Provide the [x, y] coordinate of the cell's center where the given text is located.  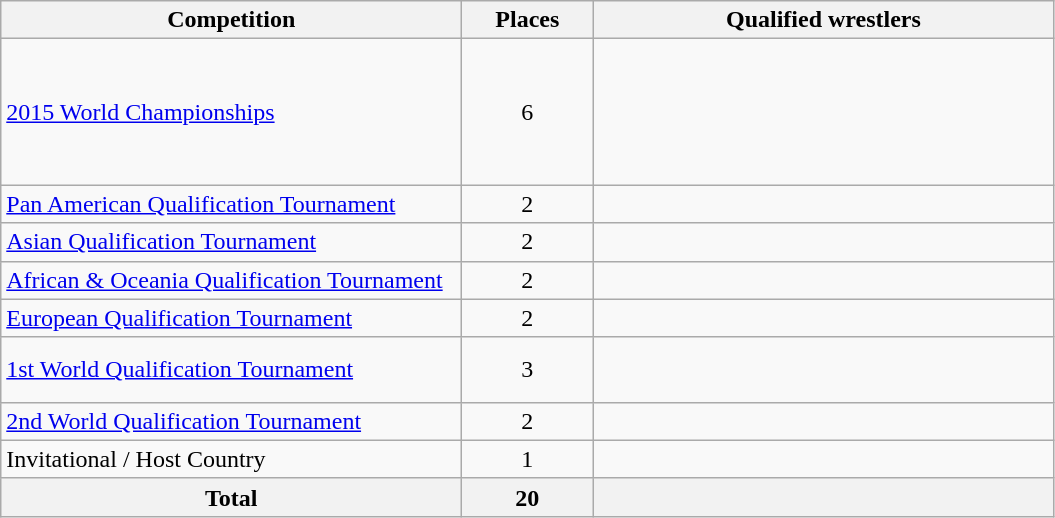
Places [528, 20]
1st World Qualification Tournament [232, 370]
2nd World Qualification Tournament [232, 421]
3 [528, 370]
Total [232, 497]
Qualified wrestlers [824, 20]
Competition [232, 20]
1 [528, 459]
European Qualification Tournament [232, 318]
Asian Qualification Tournament [232, 242]
Pan American Qualification Tournament [232, 204]
African & Oceania Qualification Tournament [232, 280]
6 [528, 112]
Invitational / Host Country [232, 459]
2015 World Championships [232, 112]
20 [528, 497]
